Provide the (x, y) coordinate of the cell's center where the given text is located.  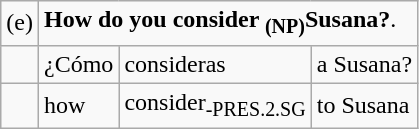
How do you consider (NP)Susana?. (228, 23)
consideras (215, 64)
a Susana? (364, 64)
¿Cómo (78, 64)
to Susana (364, 105)
consider-PRES.2.SG (215, 105)
how (78, 105)
(e) (20, 23)
